Detect which cell encompasses the target text, then output its [X, Y] center coordinate. 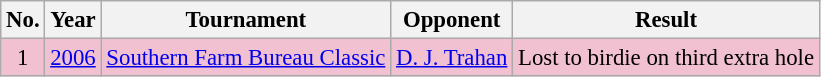
Tournament [246, 20]
Opponent [452, 20]
Lost to birdie on third extra hole [666, 58]
Southern Farm Bureau Classic [246, 58]
D. J. Trahan [452, 58]
No. [23, 20]
1 [23, 58]
Year [73, 20]
2006 [73, 58]
Result [666, 20]
